Scan for the cell matching the given text and deliver its [X, Y] coordinate at center. 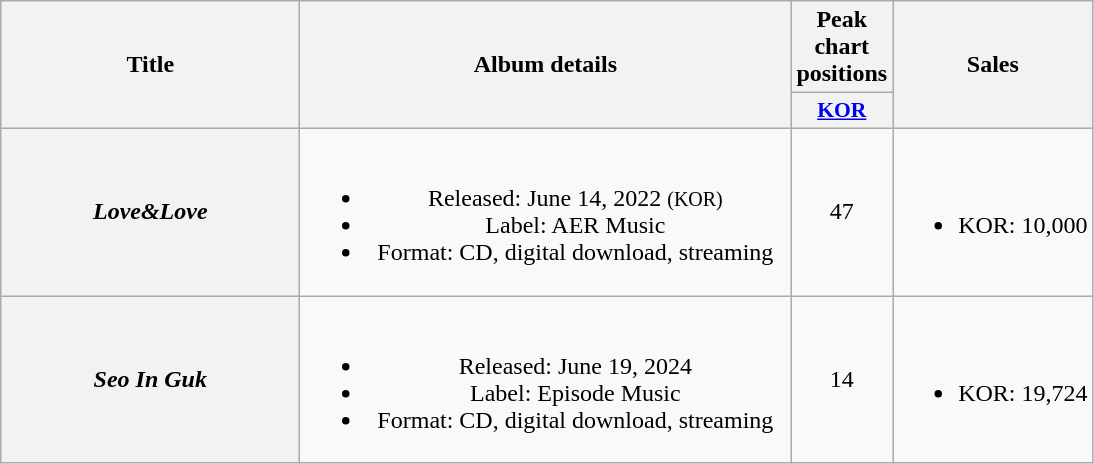
Sales [993, 65]
Peak chart positions [842, 47]
Released: June 19, 2024Label: Episode MusicFormat: CD, digital download, streaming [546, 380]
KOR [842, 111]
Love&Love [150, 212]
KOR: 19,724 [993, 380]
Seo In Guk [150, 380]
14 [842, 380]
Released: June 14, 2022 (KOR)Label: AER MusicFormat: CD, digital download, streaming [546, 212]
KOR: 10,000 [993, 212]
47 [842, 212]
Album details [546, 65]
Title [150, 65]
